Locate the cell with the specified text and output its (X, Y) center coordinate. 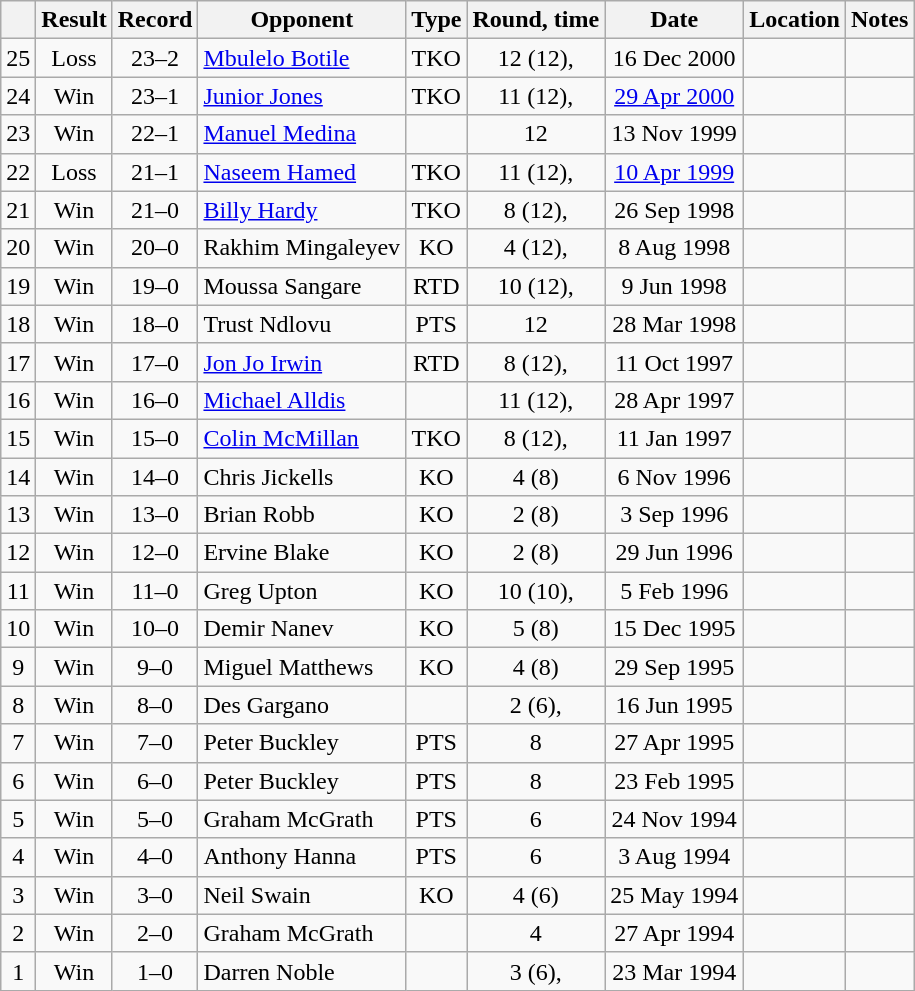
13–0 (155, 515)
28 Apr 1997 (674, 400)
25 (18, 58)
Type (436, 20)
6 Nov 1996 (674, 477)
Jon Jo Irwin (302, 362)
22 (18, 172)
Record (155, 20)
Chris Jickells (302, 477)
15–0 (155, 438)
29 Apr 2000 (674, 96)
Naseem Hamed (302, 172)
Anthony Hanna (302, 857)
3 Sep 1996 (674, 515)
23 (18, 134)
29 Jun 1996 (674, 553)
Notes (879, 20)
18–0 (155, 324)
23 Feb 1995 (674, 781)
Round, time (536, 20)
10 (10), (536, 591)
10 Apr 1999 (674, 172)
Rakhim Mingaleyev (302, 248)
Trust Ndlovu (302, 324)
19–0 (155, 286)
5 (18, 819)
19 (18, 286)
Brian Robb (302, 515)
28 Mar 1998 (674, 324)
23–1 (155, 96)
15 Dec 1995 (674, 629)
Billy Hardy (302, 210)
Colin McMillan (302, 438)
27 Apr 1994 (674, 933)
17 (18, 362)
21–0 (155, 210)
10–0 (155, 629)
3 (18, 895)
9–0 (155, 667)
Neil Swain (302, 895)
8 Aug 1998 (674, 248)
7 (18, 743)
23 Mar 1994 (674, 971)
12–0 (155, 553)
20–0 (155, 248)
Miguel Matthews (302, 667)
5 (8) (536, 629)
Des Gargano (302, 705)
Demir Nanev (302, 629)
16 (18, 400)
2 (6), (536, 705)
4 (6) (536, 895)
Location (795, 20)
Junior Jones (302, 96)
Mbulelo Botile (302, 58)
2 (18, 933)
13 (18, 515)
7–0 (155, 743)
10 (12), (536, 286)
11 (18, 591)
14–0 (155, 477)
22–1 (155, 134)
17–0 (155, 362)
16–0 (155, 400)
Moussa Sangare (302, 286)
1 (18, 971)
4 (12), (536, 248)
1–0 (155, 971)
11 Jan 1997 (674, 438)
3–0 (155, 895)
3 (6), (536, 971)
Date (674, 20)
29 Sep 1995 (674, 667)
11 Oct 1997 (674, 362)
6–0 (155, 781)
24 Nov 1994 (674, 819)
Manuel Medina (302, 134)
21 (18, 210)
15 (18, 438)
26 Sep 1998 (674, 210)
18 (18, 324)
24 (18, 96)
8–0 (155, 705)
10 (18, 629)
20 (18, 248)
5 Feb 1996 (674, 591)
12 (12), (536, 58)
23–2 (155, 58)
13 Nov 1999 (674, 134)
2–0 (155, 933)
Result (74, 20)
16 Dec 2000 (674, 58)
25 May 1994 (674, 895)
Ervine Blake (302, 553)
21–1 (155, 172)
4–0 (155, 857)
Michael Alldis (302, 400)
9 (18, 667)
9 Jun 1998 (674, 286)
27 Apr 1995 (674, 743)
5–0 (155, 819)
Greg Upton (302, 591)
Opponent (302, 20)
14 (18, 477)
3 Aug 1994 (674, 857)
Darren Noble (302, 971)
11–0 (155, 591)
16 Jun 1995 (674, 705)
